Return the (x, y) coordinate for the center point of the cell that contains the specified text.  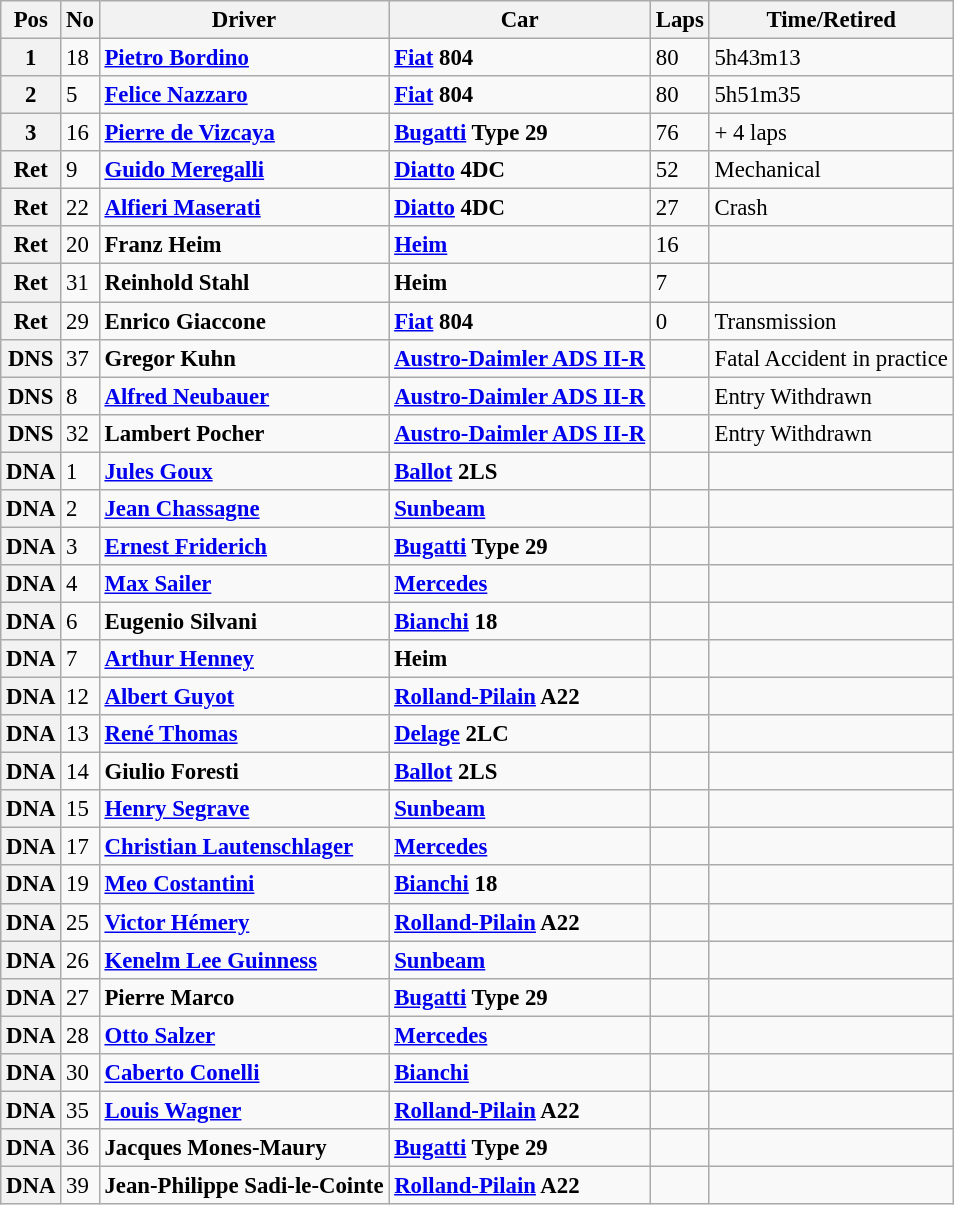
+ 4 laps (831, 133)
Car (520, 20)
35 (80, 1110)
Jean Chassagne (244, 509)
8 (80, 396)
Pietro Bordino (244, 58)
Kenelm Lee Guinness (244, 960)
36 (80, 1148)
4 (80, 584)
Alfieri Maserati (244, 208)
5h43m13 (831, 58)
Transmission (831, 321)
Delage 2LC (520, 734)
Louis Wagner (244, 1110)
0 (680, 321)
14 (80, 772)
37 (80, 358)
Laps (680, 20)
Bianchi (520, 1073)
17 (80, 847)
Driver (244, 20)
Eugenio Silvani (244, 621)
26 (80, 960)
30 (80, 1073)
Meo Costantini (244, 885)
Victor Hémery (244, 922)
Jules Goux (244, 471)
29 (80, 321)
Crash (831, 208)
Alfred Neubauer (244, 396)
76 (680, 133)
18 (80, 58)
Christian Lautenschlager (244, 847)
Time/Retired (831, 20)
Max Sailer (244, 584)
Jacques Mones-Maury (244, 1148)
Mechanical (831, 170)
13 (80, 734)
5h51m35 (831, 95)
20 (80, 245)
12 (80, 697)
39 (80, 1185)
25 (80, 922)
Pierre de Vizcaya (244, 133)
22 (80, 208)
Caberto Conelli (244, 1073)
Giulio Foresti (244, 772)
Albert Guyot (244, 697)
Felice Nazzaro (244, 95)
Guido Meregalli (244, 170)
René Thomas (244, 734)
32 (80, 433)
Gregor Kuhn (244, 358)
52 (680, 170)
28 (80, 1035)
6 (80, 621)
5 (80, 95)
Reinhold Stahl (244, 283)
Otto Salzer (244, 1035)
Lambert Pocher (244, 433)
Franz Heim (244, 245)
Fatal Accident in practice (831, 358)
19 (80, 885)
31 (80, 283)
Pierre Marco (244, 997)
No (80, 20)
Jean-Philippe Sadi-le-Cointe (244, 1185)
Pos (31, 20)
Enrico Giaccone (244, 321)
Ernest Friderich (244, 546)
Arthur Henney (244, 659)
9 (80, 170)
15 (80, 809)
Henry Segrave (244, 809)
